Scan for the cell matching the given text and deliver its (x, y) coordinate at center. 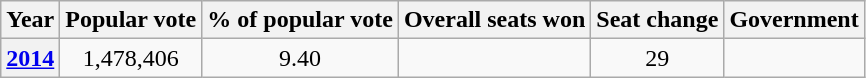
1,478,406 (131, 58)
2014 (30, 58)
Seat change (658, 20)
Overall seats won (494, 20)
Year (30, 20)
Government (794, 20)
Popular vote (131, 20)
9.40 (300, 58)
29 (658, 58)
% of popular vote (300, 20)
